Provide the [x, y] coordinate of the cell's center where the given text is located.  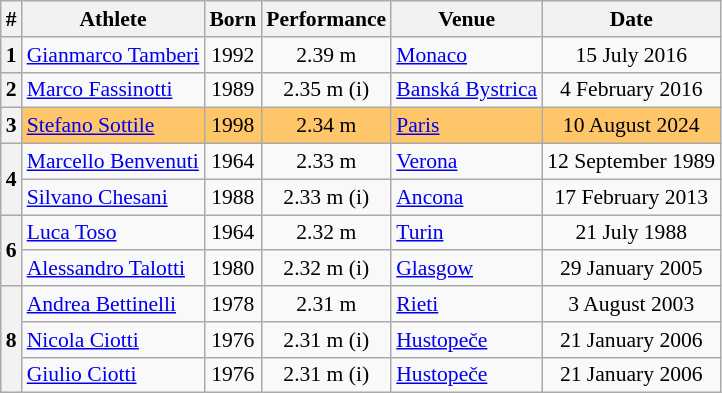
Giulio Ciotti [114, 375]
Monaco [466, 55]
2.32 m (i) [326, 269]
3 [12, 126]
Andrea Bettinelli [114, 304]
2.31 m [326, 304]
8 [12, 340]
Marco Fassinotti [114, 90]
Luca Toso [114, 233]
# [12, 19]
1992 [232, 55]
21 July 1988 [631, 233]
Paris [466, 126]
2.39 m [326, 55]
4 [12, 180]
Silvano Chesani [114, 197]
2.32 m [326, 233]
1 [12, 55]
Born [232, 19]
12 September 1989 [631, 162]
1998 [232, 126]
Marcello Benvenuti [114, 162]
Gianmarco Tamberi [114, 55]
15 July 2016 [631, 55]
29 January 2005 [631, 269]
1980 [232, 269]
2.33 m [326, 162]
Alessandro Talotti [114, 269]
10 August 2024 [631, 126]
Athlete [114, 19]
Banská Bystrica [466, 90]
4 February 2016 [631, 90]
Performance [326, 19]
2.33 m (i) [326, 197]
2 [12, 90]
17 February 2013 [631, 197]
Nicola Ciotti [114, 340]
Rieti [466, 304]
2.35 m (i) [326, 90]
2.34 m [326, 126]
Turin [466, 233]
Ancona [466, 197]
Date [631, 19]
6 [12, 250]
Glasgow [466, 269]
Verona [466, 162]
1988 [232, 197]
1989 [232, 90]
1978 [232, 304]
Venue [466, 19]
Stefano Sottile [114, 126]
3 August 2003 [631, 304]
